Capture the cell that displays the provided text and extract its [X, Y] central coordinate. 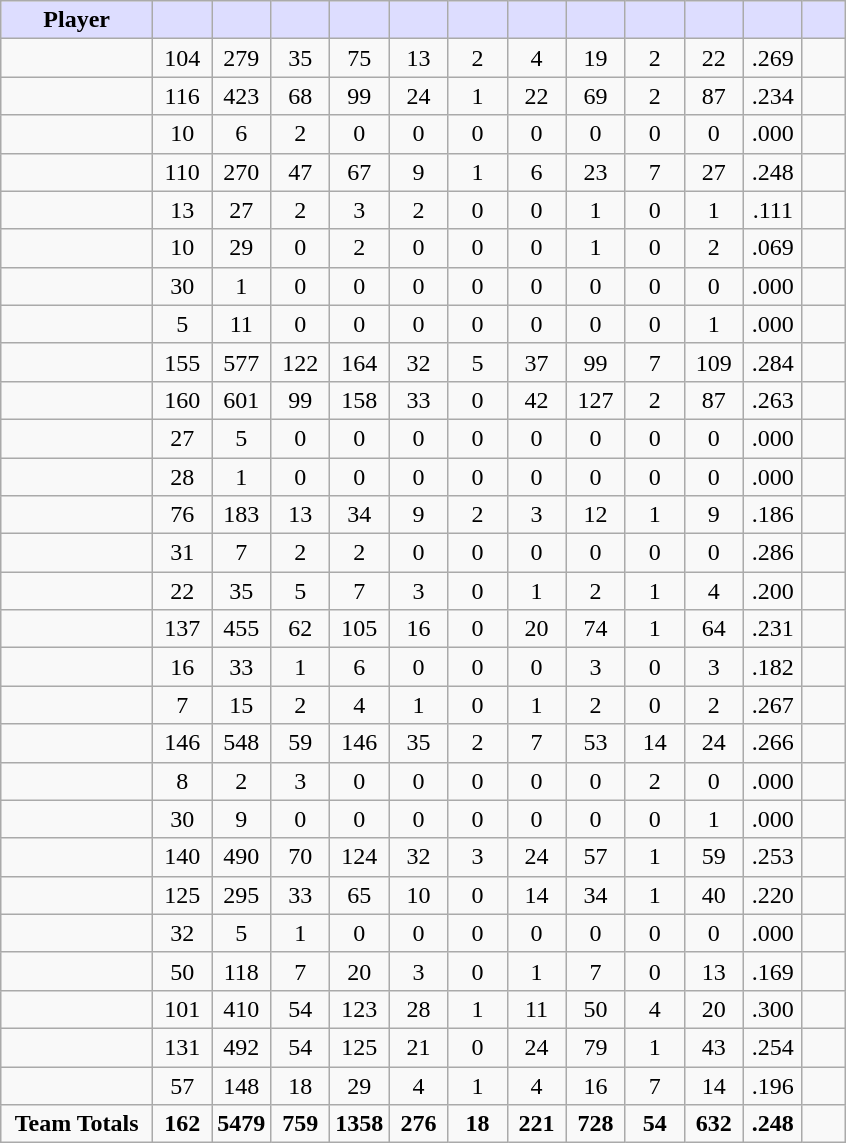
42 [536, 400]
116 [182, 96]
122 [300, 362]
65 [360, 895]
69 [596, 96]
.186 [772, 515]
15 [242, 705]
.111 [772, 210]
.269 [772, 58]
.286 [772, 553]
43 [714, 1047]
.284 [772, 362]
.263 [772, 400]
601 [242, 400]
160 [182, 400]
12 [596, 515]
.069 [772, 248]
455 [242, 629]
31 [182, 553]
276 [418, 1124]
62 [300, 629]
19 [596, 58]
410 [242, 1009]
Team Totals [77, 1124]
124 [360, 857]
148 [242, 1085]
162 [182, 1124]
.234 [772, 96]
.200 [772, 591]
270 [242, 172]
137 [182, 629]
127 [596, 400]
490 [242, 857]
40 [714, 895]
101 [182, 1009]
632 [714, 1124]
75 [360, 58]
68 [300, 96]
.196 [772, 1085]
76 [182, 515]
67 [360, 172]
.253 [772, 857]
8 [182, 781]
123 [360, 1009]
105 [360, 629]
.182 [772, 667]
423 [242, 96]
53 [596, 743]
109 [714, 362]
164 [360, 362]
155 [182, 362]
221 [536, 1124]
.254 [772, 1047]
279 [242, 58]
.300 [772, 1009]
728 [596, 1124]
47 [300, 172]
759 [300, 1124]
.266 [772, 743]
Player [77, 20]
70 [300, 857]
104 [182, 58]
1358 [360, 1124]
.169 [772, 971]
492 [242, 1047]
.231 [772, 629]
5479 [242, 1124]
131 [182, 1047]
74 [596, 629]
140 [182, 857]
577 [242, 362]
79 [596, 1047]
.220 [772, 895]
548 [242, 743]
118 [242, 971]
183 [242, 515]
.267 [772, 705]
110 [182, 172]
23 [596, 172]
158 [360, 400]
21 [418, 1047]
295 [242, 895]
37 [536, 362]
64 [714, 629]
